Determine the [X, Y] coordinate at the center of the cell enclosing the given text.  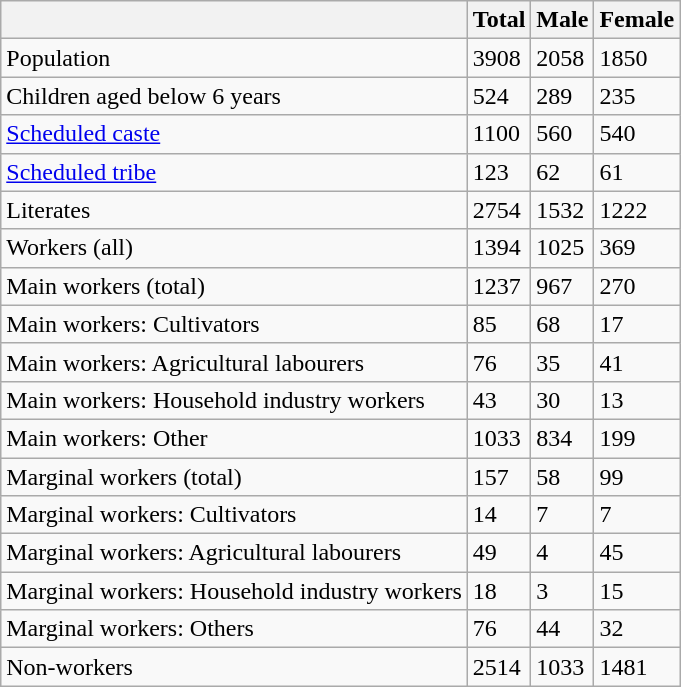
Marginal workers: Others [234, 629]
235 [637, 96]
44 [562, 629]
1025 [562, 248]
3908 [499, 58]
49 [499, 553]
834 [562, 438]
1237 [499, 286]
369 [637, 248]
2058 [562, 58]
13 [637, 400]
99 [637, 477]
4 [562, 553]
58 [562, 477]
15 [637, 591]
Main workers: Cultivators [234, 324]
157 [499, 477]
85 [499, 324]
68 [562, 324]
61 [637, 172]
Population [234, 58]
41 [637, 362]
Scheduled caste [234, 134]
524 [499, 96]
289 [562, 96]
2514 [499, 667]
1100 [499, 134]
123 [499, 172]
Literates [234, 210]
18 [499, 591]
Workers (all) [234, 248]
Main workers: Household industry workers [234, 400]
1481 [637, 667]
1532 [562, 210]
45 [637, 553]
17 [637, 324]
14 [499, 515]
1394 [499, 248]
Marginal workers: Household industry workers [234, 591]
560 [562, 134]
Children aged below 6 years [234, 96]
Marginal workers: Agricultural labourers [234, 553]
32 [637, 629]
43 [499, 400]
1850 [637, 58]
3 [562, 591]
Total [499, 20]
62 [562, 172]
967 [562, 286]
2754 [499, 210]
270 [637, 286]
Marginal workers (total) [234, 477]
Female [637, 20]
35 [562, 362]
30 [562, 400]
Non-workers [234, 667]
Marginal workers: Cultivators [234, 515]
540 [637, 134]
1222 [637, 210]
Scheduled tribe [234, 172]
199 [637, 438]
Main workers (total) [234, 286]
Main workers: Other [234, 438]
Male [562, 20]
Main workers: Agricultural labourers [234, 362]
